Locate the cell with the specified text and output its (x, y) center coordinate. 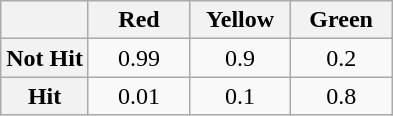
0.01 (138, 96)
0.1 (240, 96)
Red (138, 20)
0.99 (138, 58)
0.9 (240, 58)
Yellow (240, 20)
0.2 (342, 58)
Hit (45, 96)
0.8 (342, 96)
Green (342, 20)
Not Hit (45, 58)
